Search for the cell housing the specified text and yield its [X, Y] center coordinate. 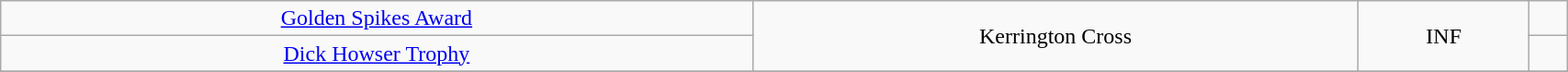
Kerrington Cross [1055, 36]
INF [1444, 36]
Golden Spikes Award [377, 18]
Dick Howser Trophy [377, 54]
